Detect which cell encompasses the target text, then output its (x, y) center coordinate. 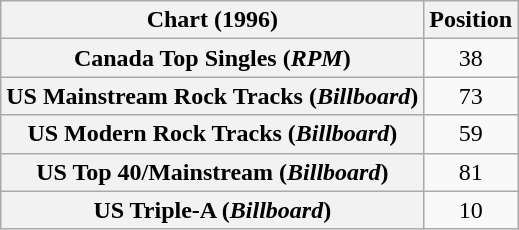
10 (471, 210)
73 (471, 96)
US Modern Rock Tracks (Billboard) (212, 134)
Position (471, 20)
59 (471, 134)
Canada Top Singles (RPM) (212, 58)
US Top 40/Mainstream (Billboard) (212, 172)
38 (471, 58)
US Mainstream Rock Tracks (Billboard) (212, 96)
Chart (1996) (212, 20)
81 (471, 172)
US Triple-A (Billboard) (212, 210)
